Return the (X, Y) coordinate for the center point of the cell that contains the specified text.  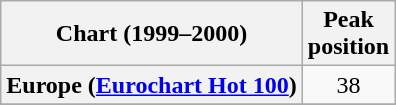
Chart (1999–2000) (152, 34)
38 (348, 85)
Europe (Eurochart Hot 100) (152, 85)
Peakposition (348, 34)
